Identify which cell holds the provided text, then report its (X, Y) central coordinate. 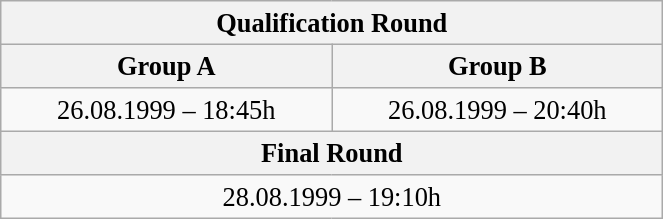
28.08.1999 – 19:10h (332, 197)
Final Round (332, 153)
26.08.1999 – 18:45h (166, 109)
Qualification Round (332, 22)
26.08.1999 – 20:40h (498, 109)
Group A (166, 66)
Group B (498, 66)
